Determine the [x, y] coordinate at the center of the cell enclosing the given text.  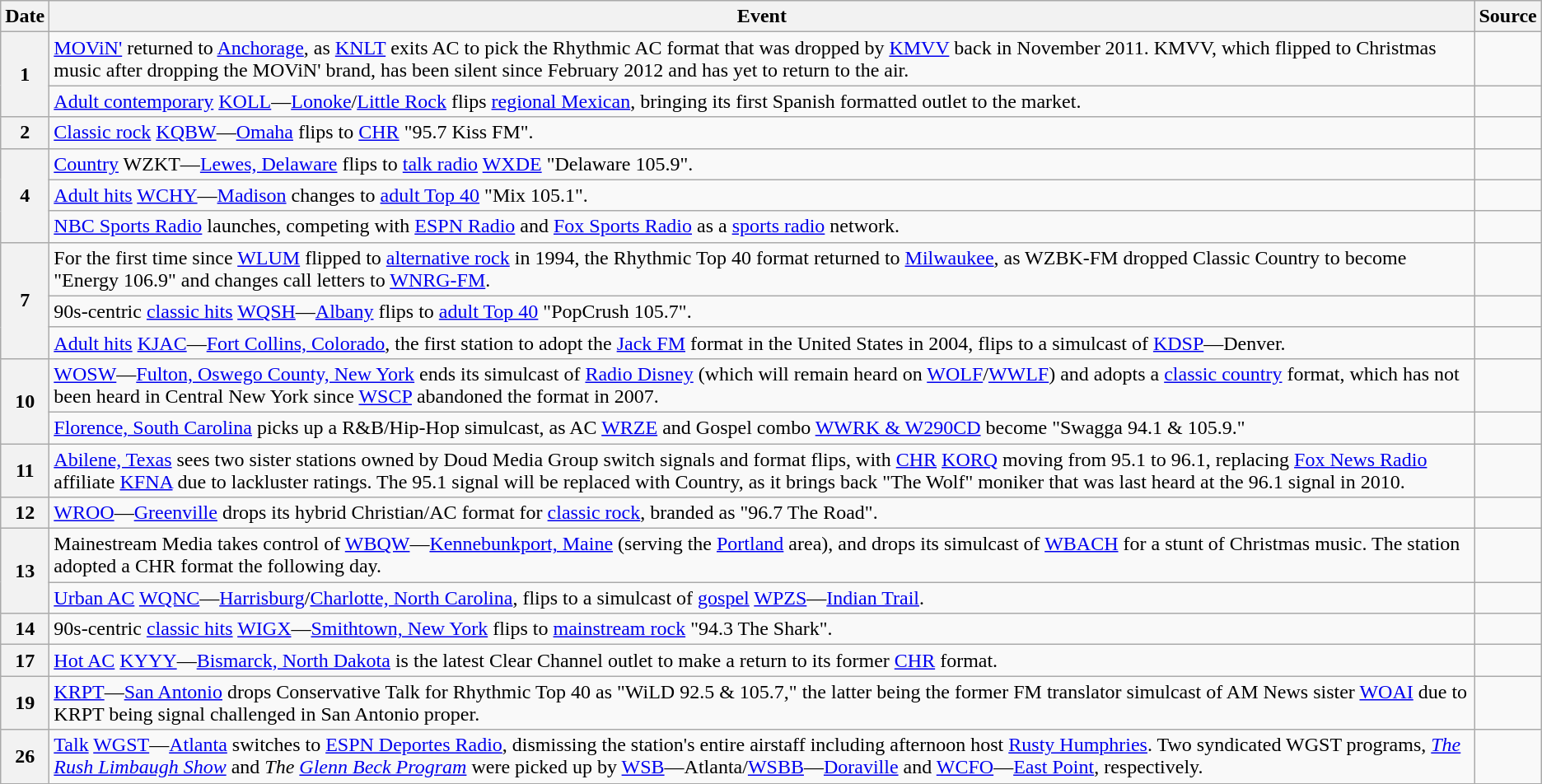
14 [25, 629]
7 [25, 300]
2 [25, 133]
1 [25, 74]
Classic rock KQBW—Omaha flips to CHR "95.7 Kiss FM". [762, 133]
10 [25, 400]
12 [25, 513]
90s-centric classic hits WIGX—Smithtown, New York flips to mainstream rock "94.3 The Shark". [762, 629]
Event [762, 16]
Adult hits WCHY—Madison changes to adult Top 40 "Mix 105.1". [762, 195]
Hot AC KYYY—Bismarck, North Dakota is the latest Clear Channel outlet to make a return to its former CHR format. [762, 660]
19 [25, 703]
Florence, South Carolina picks up a R&B/Hip-Hop simulcast, as AC WRZE and Gospel combo WWRK & W290CD become "Swagga 94.1 & 105.9." [762, 427]
17 [25, 660]
Date [25, 16]
Urban AC WQNC—Harrisburg/Charlotte, North Carolina, flips to a simulcast of gospel WPZS—Indian Trail. [762, 598]
13 [25, 572]
Adult contemporary KOLL—Lonoke/Little Rock flips regional Mexican, bringing its first Spanish formatted outlet to the market. [762, 101]
Source [1507, 16]
4 [25, 195]
Country WZKT—Lewes, Delaware flips to talk radio WXDE "Delaware 105.9". [762, 164]
90s-centric classic hits WQSH—Albany flips to adult Top 40 "PopCrush 105.7". [762, 311]
26 [25, 756]
11 [25, 469]
WROO—Greenville drops its hybrid Christian/AC format for classic rock, branded as "96.7 The Road". [762, 513]
NBC Sports Radio launches, competing with ESPN Radio and Fox Sports Radio as a sports radio network. [762, 226]
